Search for the cell housing the specified text and yield its (X, Y) center coordinate. 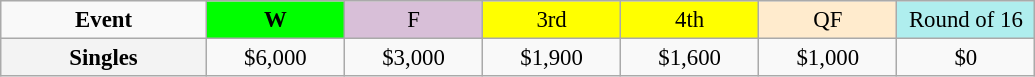
$1,600 (690, 58)
F (413, 20)
Event (104, 20)
$6,000 (275, 58)
$1,900 (552, 58)
Round of 16 (966, 20)
4th (690, 20)
W (275, 20)
$1,000 (828, 58)
$3,000 (413, 58)
3rd (552, 20)
$0 (966, 58)
Singles (104, 58)
QF (828, 20)
